Detect which cell encompasses the target text, then output its (X, Y) center coordinate. 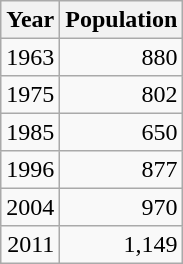
2004 (30, 206)
970 (122, 206)
1996 (30, 170)
1985 (30, 132)
877 (122, 170)
650 (122, 132)
1975 (30, 94)
Population (122, 20)
2011 (30, 244)
802 (122, 94)
880 (122, 56)
1,149 (122, 244)
1963 (30, 56)
Year (30, 20)
